For the text-containing cell, return its midpoint in [X, Y] coordinate format. 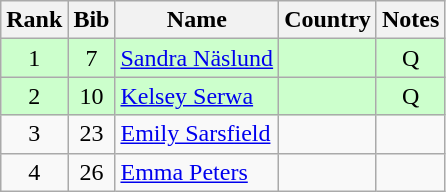
Emma Peters [197, 172]
Bib [92, 20]
23 [92, 134]
3 [34, 134]
4 [34, 172]
Rank [34, 20]
Country [328, 20]
Kelsey Serwa [197, 96]
Name [197, 20]
26 [92, 172]
1 [34, 58]
7 [92, 58]
10 [92, 96]
Emily Sarsfield [197, 134]
Sandra Näslund [197, 58]
Notes [410, 20]
2 [34, 96]
